Determine the (x, y) coordinate at the center of the cell enclosing the given text.  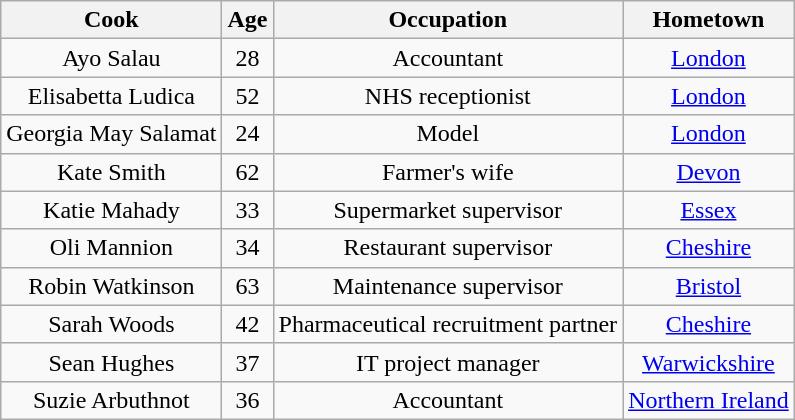
Suzie Arbuthnot (112, 400)
36 (248, 400)
NHS receptionist (448, 96)
Devon (709, 172)
33 (248, 210)
63 (248, 286)
Oli Mannion (112, 248)
42 (248, 324)
Age (248, 20)
Essex (709, 210)
28 (248, 58)
Cook (112, 20)
24 (248, 134)
Farmer's wife (448, 172)
Hometown (709, 20)
Supermarket supervisor (448, 210)
Robin Watkinson (112, 286)
Northern Ireland (709, 400)
Occupation (448, 20)
Ayo Salau (112, 58)
Katie Mahady (112, 210)
37 (248, 362)
Bristol (709, 286)
Model (448, 134)
Elisabetta Ludica (112, 96)
Sarah Woods (112, 324)
Pharmaceutical recruitment partner (448, 324)
Georgia May Salamat (112, 134)
62 (248, 172)
Maintenance supervisor (448, 286)
52 (248, 96)
Restaurant supervisor (448, 248)
Warwickshire (709, 362)
Kate Smith (112, 172)
34 (248, 248)
IT project manager (448, 362)
Sean Hughes (112, 362)
